Extract the (X, Y) coordinate from the center of the cell holding the provided text.  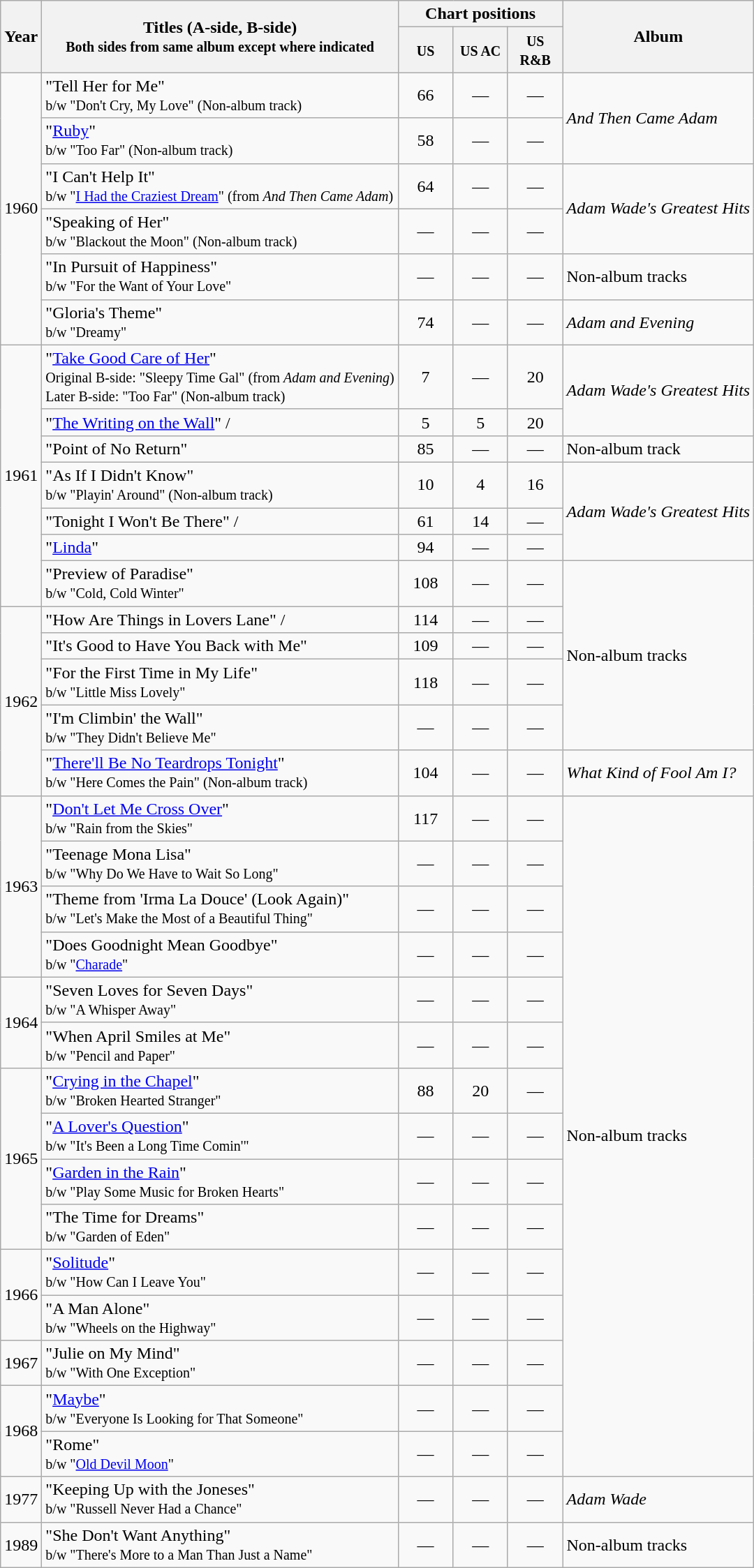
"Seven Loves for Seven Days"b/w "A Whisper Away" (220, 999)
"Maybe"b/w "Everyone Is Looking for That Someone" (220, 1408)
US R&B (535, 50)
"She Don't Want Anything"b/w "There's More to a Man Than Just a Name" (220, 1545)
"Keeping Up with the Joneses"b/w "Russell Never Had a Chance" (220, 1499)
104 (426, 773)
"Linda" (220, 548)
"Preview of Paradise"b/w "Cold, Cold Winter" (220, 583)
What Kind of Fool Am I? (658, 773)
"There'll Be No Teardrops Tonight"b/w "Here Comes the Pain" (Non-album track) (220, 773)
66 (426, 95)
1977 (21, 1499)
Titles (A-side, B-side)Both sides from same album except where indicated (220, 36)
"Gloria's Theme"b/w "Dreamy" (220, 322)
61 (426, 521)
"A Lover's Question"b/w "It's Been a Long Time Comin'" (220, 1136)
1964 (21, 1022)
10 (426, 484)
1962 (21, 701)
"A Man Alone"b/w "Wheels on the Highway" (220, 1317)
"As If I Didn't Know"b/w "Playin' Around" (Non-album track) (220, 484)
"Solitude"b/w "How Can I Leave You" (220, 1273)
58 (426, 141)
14 (480, 521)
4 (480, 484)
108 (426, 583)
"Point of No Return" (220, 449)
"I'm Climbin' the Wall"b/w "They Didn't Believe Me" (220, 727)
1968 (21, 1431)
"It's Good to Have You Back with Me" (220, 646)
"Garden in the Rain"b/w "Play Some Music for Broken Hearts" (220, 1181)
"Don't Let Me Cross Over"b/w "Rain from the Skies" (220, 818)
Non-album track (658, 449)
64 (426, 186)
"Take Good Care of Her"Original B-side: "Sleepy Time Gal" (from Adam and Evening)Later B-side: "Too Far" (Non-album track) (220, 377)
"How Are Things in Lovers Lane" / (220, 620)
1967 (21, 1364)
1961 (21, 475)
"For the First Time in My Life"b/w "Little Miss Lovely" (220, 682)
"Ruby"b/w "Too Far" (Non-album track) (220, 141)
"Speaking of Her"b/w "Blackout the Moon" (Non-album track) (220, 232)
1965 (21, 1158)
"Julie on My Mind"b/w "With One Exception" (220, 1364)
Adam and Evening (658, 322)
US (426, 50)
114 (426, 620)
16 (535, 484)
Album (658, 36)
74 (426, 322)
"Tonight I Won't Be There" / (220, 521)
117 (426, 818)
"Crying in the Chapel"b/w "Broken Hearted Stranger" (220, 1090)
109 (426, 646)
"When April Smiles at Me"b/w "Pencil and Paper" (220, 1045)
7 (426, 377)
"In Pursuit of Happiness"b/w "For the Want of Your Love" (220, 276)
"Rome"b/w "Old Devil Moon" (220, 1454)
US AC (480, 50)
Chart positions (480, 14)
Year (21, 36)
Adam Wade (658, 1499)
"Theme from 'Irma La Douce' (Look Again)"b/w "Let's Make the Most of a Beautiful Thing" (220, 909)
"The Time for Dreams"b/w "Garden of Eden" (220, 1227)
And Then Came Adam (658, 118)
88 (426, 1090)
1989 (21, 1545)
118 (426, 682)
"The Writing on the Wall" / (220, 422)
1966 (21, 1295)
"I Can't Help It"b/w "I Had the Craziest Dream" (from And Then Came Adam) (220, 186)
1963 (21, 886)
"Teenage Mona Lisa"b/w "Why Do We Have to Wait So Long" (220, 864)
94 (426, 548)
"Does Goodnight Mean Goodbye"b/w "Charade" (220, 955)
"Tell Her for Me"b/w "Don't Cry, My Love" (Non-album track) (220, 95)
85 (426, 449)
1960 (21, 209)
